Determine the (x, y) coordinate at the center of the cell enclosing the given text.  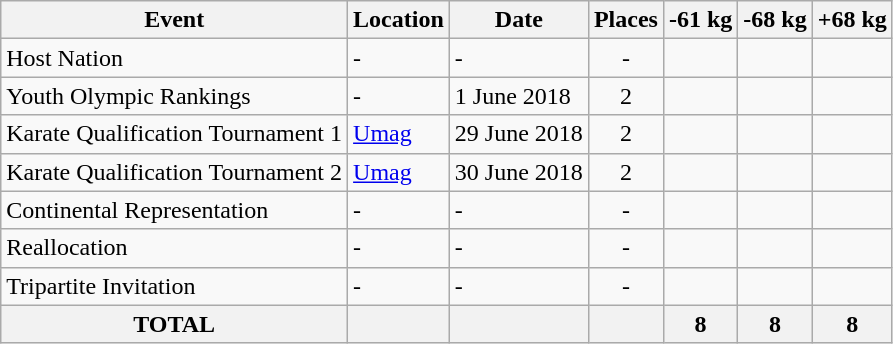
29 June 2018 (518, 134)
Reallocation (174, 248)
Continental Representation (174, 210)
30 June 2018 (518, 172)
-61 kg (700, 20)
Karate Qualification Tournament 2 (174, 172)
+68 kg (852, 20)
Karate Qualification Tournament 1 (174, 134)
Date (518, 20)
1 June 2018 (518, 96)
Youth Olympic Rankings (174, 96)
Host Nation (174, 58)
-68 kg (775, 20)
TOTAL (174, 324)
Location (399, 20)
Tripartite Invitation (174, 286)
Places (626, 20)
Event (174, 20)
